For the text-containing cell, return its midpoint in (X, Y) coordinate format. 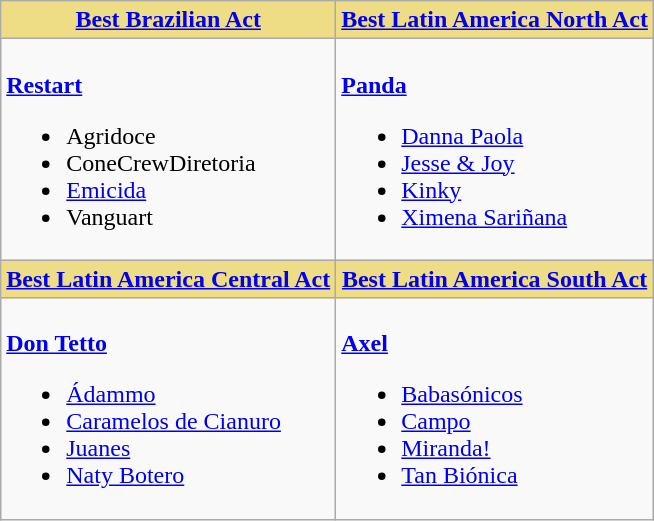
AxelBabasónicosCampoMiranda!Tan Biónica (495, 408)
Best Latin America South Act (495, 279)
PandaDanna PaolaJesse & JoyKinkyXimena Sariñana (495, 150)
RestartAgridoceConeCrewDiretoriaEmicidaVanguart (168, 150)
Best Latin America North Act (495, 20)
Best Latin America Central Act (168, 279)
Best Brazilian Act (168, 20)
Don TettoÁdammoCaramelos de CianuroJuanesNaty Botero (168, 408)
